For the text-containing cell, return its midpoint in (x, y) coordinate format. 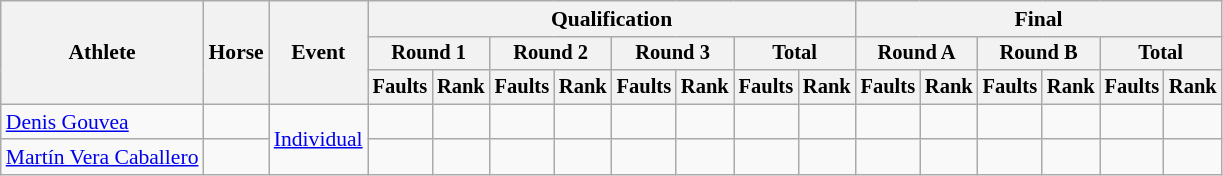
Athlete (102, 52)
Qualification (612, 19)
Round B (1039, 54)
Denis Gouvea (102, 122)
Round 2 (551, 54)
Round 3 (673, 54)
Martín Vera Caballero (102, 158)
Individual (318, 140)
Event (318, 52)
Horse (236, 52)
Round A (917, 54)
Final (1039, 19)
Round 1 (429, 54)
